Return [x, y] of the center of cell containing provided text 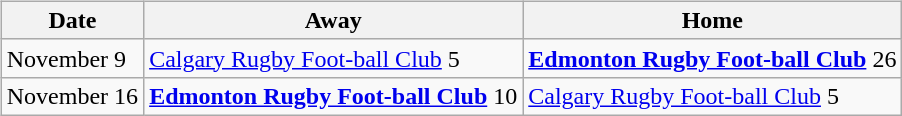
Edmonton Rugby Foot-ball Club 26 [712, 58]
November 9 [72, 58]
Edmonton Rugby Foot-ball Club 10 [334, 96]
Away [334, 20]
Date [72, 20]
November 16 [72, 96]
Home [712, 20]
